Scan for the cell matching the given text and deliver its [X, Y] coordinate at center. 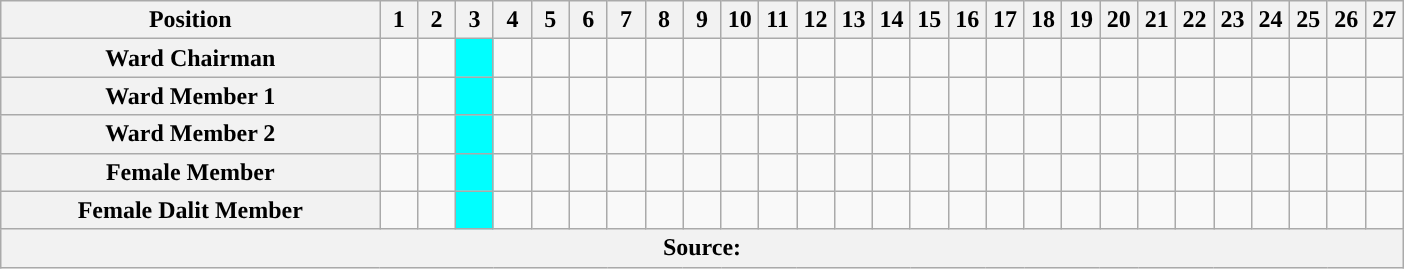
26 [1346, 20]
6 [588, 20]
13 [854, 20]
1 [399, 20]
15 [929, 20]
Ward Member 1 [190, 96]
7 [626, 20]
17 [1005, 20]
2 [437, 20]
10 [740, 20]
16 [967, 20]
5 [550, 20]
9 [702, 20]
11 [778, 20]
4 [512, 20]
27 [1384, 20]
Female Dalit Member [190, 210]
22 [1195, 20]
3 [475, 20]
Female Member [190, 172]
12 [816, 20]
21 [1157, 20]
18 [1043, 20]
Position [190, 20]
23 [1233, 20]
Ward Chairman [190, 58]
14 [891, 20]
Ward Member 2 [190, 134]
20 [1119, 20]
19 [1081, 20]
Source: [702, 248]
8 [664, 20]
24 [1270, 20]
25 [1308, 20]
